For the text-containing cell, return its midpoint in [X, Y] coordinate format. 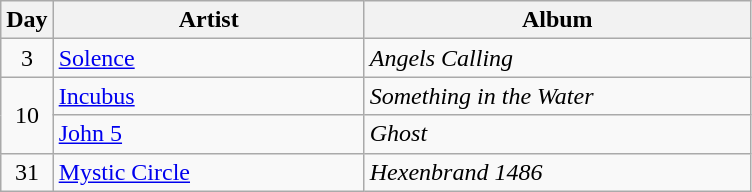
Album [557, 20]
Angels Calling [557, 58]
3 [27, 58]
31 [27, 172]
Solence [208, 58]
Hexenbrand 1486 [557, 172]
Ghost [557, 134]
Day [27, 20]
Something in the Water [557, 96]
John 5 [208, 134]
Artist [208, 20]
Incubus [208, 96]
10 [27, 115]
Mystic Circle [208, 172]
